Extract the [X, Y] coordinate from the center of the cell holding the provided text.  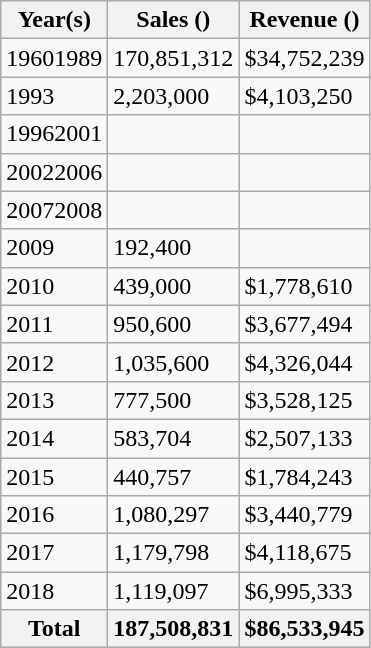
$4,118,675 [304, 553]
20072008 [54, 210]
$4,103,250 [304, 96]
1,179,798 [174, 553]
440,757 [174, 477]
2014 [54, 438]
2013 [54, 400]
2009 [54, 248]
19962001 [54, 134]
2,203,000 [174, 96]
2015 [54, 477]
$3,440,779 [304, 515]
2011 [54, 324]
583,704 [174, 438]
2016 [54, 515]
950,600 [174, 324]
777,500 [174, 400]
20022006 [54, 172]
1,119,097 [174, 591]
$86,533,945 [304, 629]
$1,778,610 [304, 286]
Revenue () [304, 20]
Year(s) [54, 20]
$3,677,494 [304, 324]
439,000 [174, 286]
19601989 [54, 58]
2012 [54, 362]
187,508,831 [174, 629]
2010 [54, 286]
$4,326,044 [304, 362]
2017 [54, 553]
Total [54, 629]
$34,752,239 [304, 58]
1,080,297 [174, 515]
$3,528,125 [304, 400]
2018 [54, 591]
$1,784,243 [304, 477]
192,400 [174, 248]
$2,507,133 [304, 438]
1993 [54, 96]
170,851,312 [174, 58]
1,035,600 [174, 362]
$6,995,333 [304, 591]
Sales () [174, 20]
